Determine the [X, Y] coordinate at the center of the cell enclosing the given text.  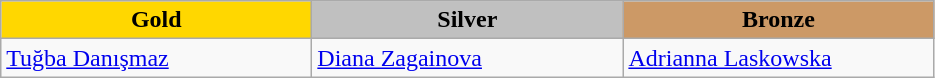
Adrianna Laskowska [778, 58]
Tuğba Danışmaz [156, 58]
Bronze [778, 20]
Silver [468, 20]
Diana Zagainova [468, 58]
Gold [156, 20]
